Output the (x, y) coordinate of the center of the cell containing the given text.  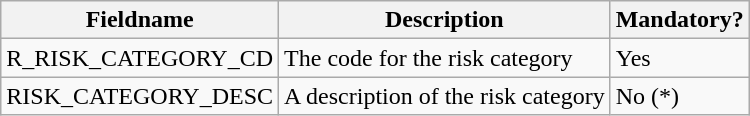
Description (445, 20)
Yes (680, 58)
No (*) (680, 96)
R_RISK_CATEGORY_CD (140, 58)
RISK_CATEGORY_DESC (140, 96)
Fieldname (140, 20)
The code for the risk category (445, 58)
A description of the risk category (445, 96)
Mandatory? (680, 20)
